Pinpoint the cell where the given text exists, returning its [x, y] midpoint coordinate. 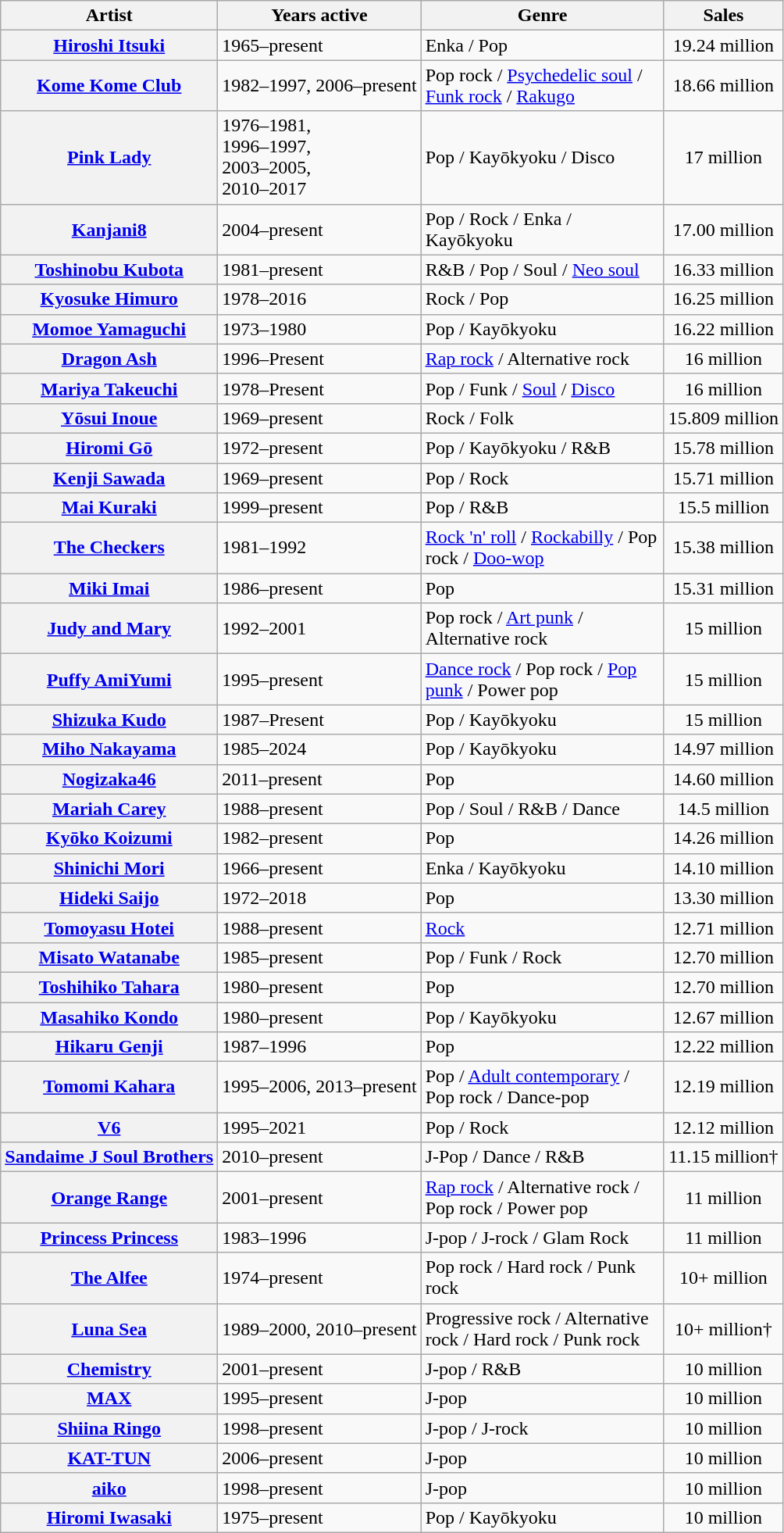
Princess Princess [109, 1238]
1978–Present [319, 388]
1976–1981,1996–1997,2003–2005,2010–2017 [319, 158]
15.38 million [723, 549]
13.30 million [723, 898]
Pop rock / Psychedelic soul / Funk rock / Rakugo [542, 86]
Pop / Kayōkyoku / R&B [542, 448]
Mai Kuraki [109, 508]
1974–present [319, 1278]
1972–2018 [319, 898]
16.25 million [723, 299]
16.22 million [723, 329]
Mariah Carey [109, 809]
Hiroshi Itsuki [109, 45]
Rock / Folk [542, 418]
Masahiko Kondo [109, 1017]
Mariya Takeuchi [109, 388]
15.31 million [723, 588]
14.97 million [723, 749]
1965–present [319, 45]
1966–present [319, 868]
Yōsui Inoue [109, 418]
10+ million† [723, 1328]
12.22 million [723, 1047]
Kome Kome Club [109, 86]
15.71 million [723, 477]
Rap rock / Alternative rock / Pop rock / Power pop [542, 1197]
Kenji Sawada [109, 477]
Sandaime J Soul Brothers [109, 1157]
Rock [542, 927]
J-pop / J-rock [542, 1428]
MAX [109, 1399]
Shizuka Kudo [109, 720]
Pop / R&B [542, 508]
Kanjani8 [109, 230]
Hiromi Iwasaki [109, 1517]
1989–2000, 2010–present [319, 1328]
18.66 million [723, 86]
Artist [109, 16]
17 million [723, 158]
Toshihiko Tahara [109, 987]
10+ million [723, 1278]
1981–1992 [319, 549]
1983–1996 [319, 1238]
Shinichi Mori [109, 868]
19.24 million [723, 45]
Puffy AmiYumi [109, 680]
Nogizaka46 [109, 779]
1996–Present [319, 359]
J-Pop / Dance / R&B [542, 1157]
1982–present [319, 838]
Enka / Kayōkyoku [542, 868]
2006–present [319, 1458]
Toshinobu Kubota [109, 270]
1995–2006, 2013–present [319, 1088]
1985–2024 [319, 749]
1981–present [319, 270]
Pop / Funk / Soul / Disco [542, 388]
V6 [109, 1127]
Shiina Ringo [109, 1428]
Pop / Kayōkyoku / Disco [542, 158]
Luna Sea [109, 1328]
Tomoyasu Hotei [109, 927]
Kyosuke Himuro [109, 299]
Pop / Adult contemporary / Pop rock / Dance-pop [542, 1088]
1986–present [319, 588]
1982–1997, 2006–present [319, 86]
12.71 million [723, 927]
15.5 million [723, 508]
Rap rock / Alternative rock [542, 359]
2010–present [319, 1157]
14.10 million [723, 868]
Misato Watanabe [109, 957]
Pop / Rock / Enka / Kayōkyoku [542, 230]
J-pop / R&B [542, 1369]
Pink Lady [109, 158]
1995–2021 [319, 1127]
1978–2016 [319, 299]
16.33 million [723, 270]
2004–present [319, 230]
KAT-TUN [109, 1458]
Miho Nakayama [109, 749]
11.15 million† [723, 1157]
Pop / Soul / R&B / Dance [542, 809]
Dragon Ash [109, 359]
The Alfee [109, 1278]
Kyōko Koizumi [109, 838]
Tomomi Kahara [109, 1088]
Hideki Saijo [109, 898]
12.19 million [723, 1088]
Pop / Funk / Rock [542, 957]
aiko [109, 1488]
Pop rock / Hard rock / Punk rock [542, 1278]
Hikaru Genji [109, 1047]
Rock / Pop [542, 299]
17.00 million [723, 230]
Hiromi Gō [109, 448]
Miki Imai [109, 588]
1987–Present [319, 720]
Years active [319, 16]
1999–present [319, 508]
1987–1996 [319, 1047]
Rock 'n' roll / Rockabilly / Pop rock / Doo-wop [542, 549]
1985–present [319, 957]
Orange Range [109, 1197]
2011–present [319, 779]
Chemistry [109, 1369]
The Checkers [109, 549]
14.5 million [723, 809]
1972–present [319, 448]
Dance rock / Pop rock / Pop punk / Power pop [542, 680]
Pop rock / Art punk / Alternative rock [542, 628]
R&B / Pop / Soul / Neo soul [542, 270]
Enka / Pop [542, 45]
14.60 million [723, 779]
14.26 million [723, 838]
1992–2001 [319, 628]
Genre [542, 16]
1973–1980 [319, 329]
15.809 million [723, 418]
Judy and Mary [109, 628]
12.12 million [723, 1127]
Progressive rock / Alternative rock / Hard rock / Punk rock [542, 1328]
J-pop / J-rock / Glam Rock [542, 1238]
15.78 million [723, 448]
Sales [723, 16]
1975–present [319, 1517]
12.67 million [723, 1017]
Momoe Yamaguchi [109, 329]
